Provide the [X, Y] coordinate of the cell's center where the given text is located.  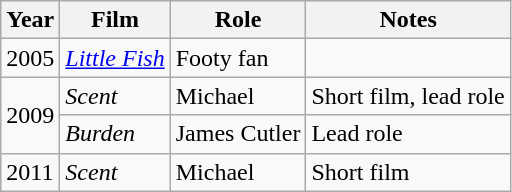
Notes [408, 20]
Burden [115, 134]
Short film [408, 172]
Role [238, 20]
2011 [30, 172]
Year [30, 20]
Lead role [408, 134]
2005 [30, 58]
James Cutler [238, 134]
Short film, lead role [408, 96]
Footy fan [238, 58]
2009 [30, 115]
Little Fish [115, 58]
Film [115, 20]
